Output the (X, Y) coordinate of the center of the cell containing the given text.  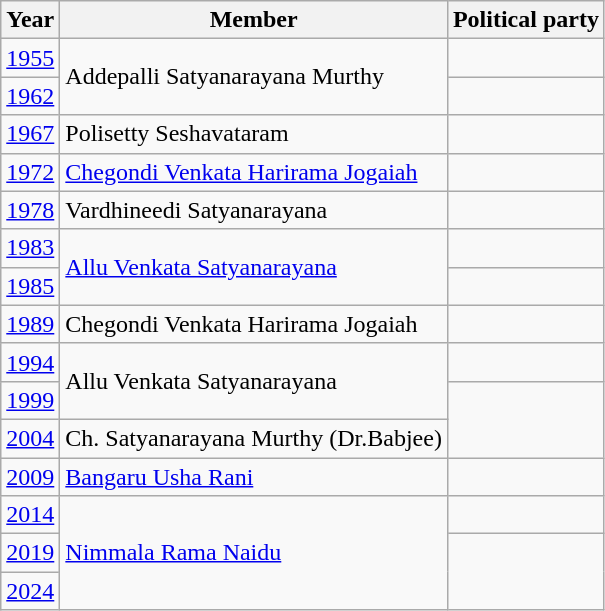
1972 (30, 172)
Nimmala Rama Naidu (254, 553)
Member (254, 20)
1983 (30, 248)
1985 (30, 286)
Addepalli Satyanarayana Murthy (254, 77)
2024 (30, 591)
2019 (30, 553)
Political party (526, 20)
1967 (30, 134)
1994 (30, 362)
Ch. Satyanarayana Murthy (Dr.Babjee) (254, 438)
1989 (30, 324)
2014 (30, 515)
Vardhineedi Satyanarayana (254, 210)
2004 (30, 438)
1962 (30, 96)
Year (30, 20)
1955 (30, 58)
1999 (30, 400)
Bangaru Usha Rani (254, 477)
2009 (30, 477)
Polisetty Seshavataram (254, 134)
1978 (30, 210)
